For the text-containing cell, return its midpoint in [X, Y] coordinate format. 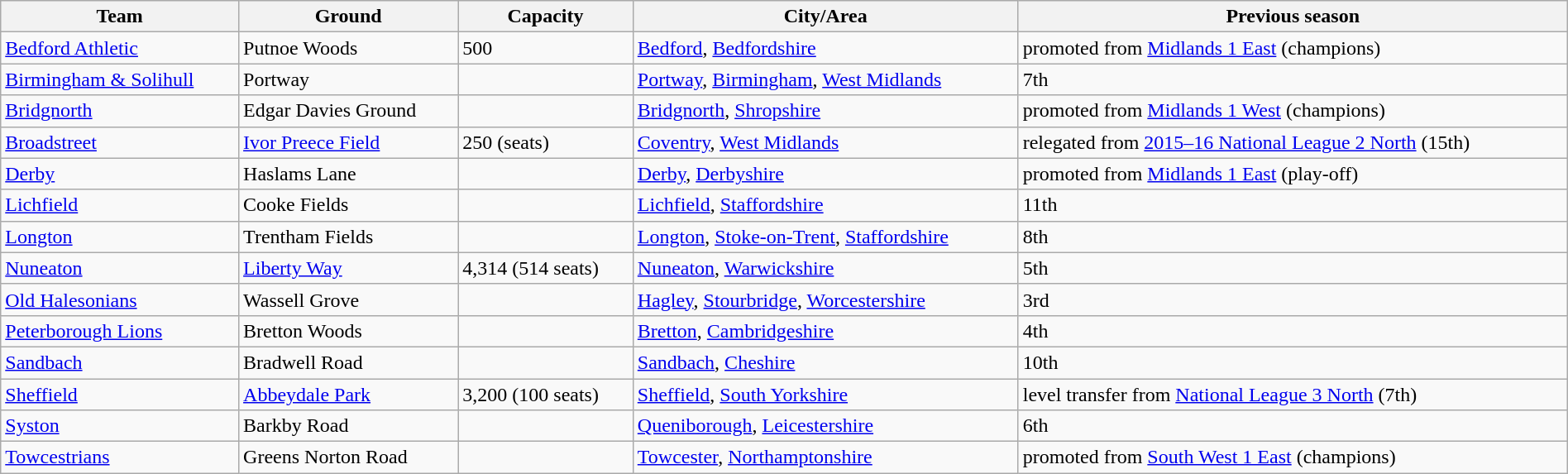
500 [546, 48]
promoted from South West 1 East (champions) [1293, 457]
Ivor Preece Field [349, 142]
relegated from 2015–16 National League 2 North (15th) [1293, 142]
4,314 (514 seats) [546, 268]
Cooke Fields [349, 205]
City/Area [825, 17]
Capacity [546, 17]
Team [120, 17]
6th [1293, 426]
Barkby Road [349, 426]
Bretton, Cambridgeshire [825, 331]
promoted from Midlands 1 West (champions) [1293, 111]
Nuneaton, Warwickshire [825, 268]
Derby [120, 174]
Bretton Woods [349, 331]
3,200 (100 seats) [546, 395]
Bradwell Road [349, 362]
Haslams Lane [349, 174]
Hagley, Stourbridge, Worcestershire [825, 299]
11th [1293, 205]
Nuneaton [120, 268]
promoted from Midlands 1 East (play-off) [1293, 174]
8th [1293, 237]
Old Halesonians [120, 299]
level transfer from National League 3 North (7th) [1293, 395]
Liberty Way [349, 268]
Peterborough Lions [120, 331]
Coventry, West Midlands [825, 142]
5th [1293, 268]
Previous season [1293, 17]
Syston [120, 426]
Sandbach, Cheshire [825, 362]
Towcestrians [120, 457]
Greens Norton Road [349, 457]
Towcester, Northamptonshire [825, 457]
Longton, Stoke-on-Trent, Staffordshire [825, 237]
Sandbach [120, 362]
Portway, Birmingham, West Midlands [825, 79]
3rd [1293, 299]
Sheffield, South Yorkshire [825, 395]
250 (seats) [546, 142]
Broadstreet [120, 142]
Ground [349, 17]
Bedford, Bedfordshire [825, 48]
4th [1293, 331]
Abbeydale Park [349, 395]
Birmingham & Solihull [120, 79]
Putnoe Woods [349, 48]
10th [1293, 362]
Trentham Fields [349, 237]
promoted from Midlands 1 East (champions) [1293, 48]
Longton [120, 237]
Queniborough, Leicestershire [825, 426]
Edgar Davies Ground [349, 111]
Sheffield [120, 395]
7th [1293, 79]
Wassell Grove [349, 299]
Bridgnorth [120, 111]
Bridgnorth, Shropshire [825, 111]
Portway [349, 79]
Lichfield, Staffordshire [825, 205]
Lichfield [120, 205]
Bedford Athletic [120, 48]
Derby, Derbyshire [825, 174]
